Find where the given text appears and provide that cell's center as [x, y] coordinate. 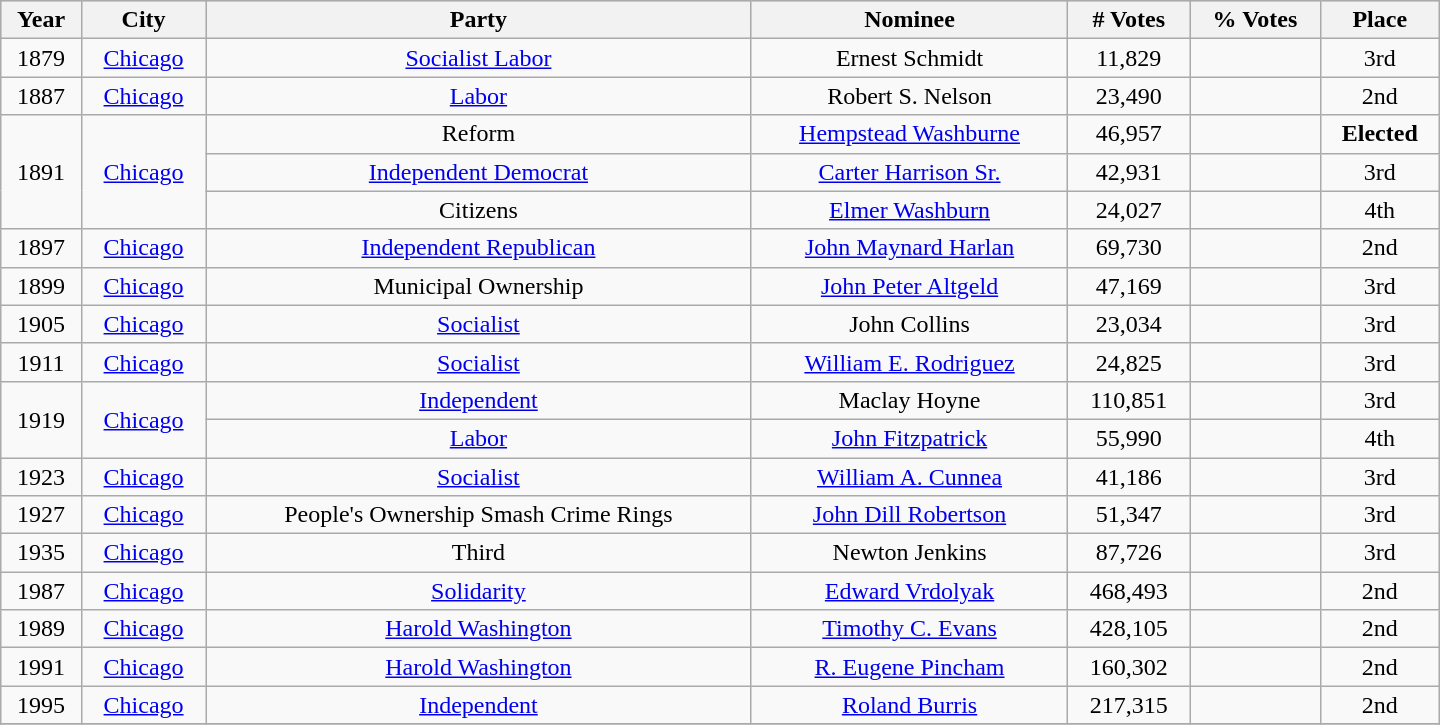
City [143, 20]
Municipal Ownership [478, 286]
Ernest Schmidt [910, 58]
Timothy C. Evans [910, 629]
John Fitzpatrick [910, 438]
William E. Rodriguez [910, 362]
87,726 [1129, 553]
John Maynard Harlan [910, 248]
1891 [42, 172]
1995 [42, 705]
Independent Republican [478, 248]
110,851 [1129, 400]
Hempstead Washburne [910, 134]
1911 [42, 362]
John Dill Robertson [910, 515]
11,829 [1129, 58]
24,825 [1129, 362]
46,957 [1129, 134]
R. Eugene Pincham [910, 667]
468,493 [1129, 591]
1987 [42, 591]
Socialist Labor [478, 58]
1887 [42, 96]
47,169 [1129, 286]
# Votes [1129, 20]
Place [1380, 20]
Solidarity [478, 591]
1927 [42, 515]
428,105 [1129, 629]
Party [478, 20]
41,186 [1129, 477]
Newton Jenkins [910, 553]
Citizens [478, 210]
John Peter Altgeld [910, 286]
1879 [42, 58]
Year [42, 20]
24,027 [1129, 210]
69,730 [1129, 248]
55,990 [1129, 438]
Nominee [910, 20]
1899 [42, 286]
23,034 [1129, 324]
Carter Harrison Sr. [910, 172]
Edward Vrdolyak [910, 591]
42,931 [1129, 172]
1919 [42, 419]
Third [478, 553]
1989 [42, 629]
1991 [42, 667]
1905 [42, 324]
Maclay Hoyne [910, 400]
% Votes [1256, 20]
1923 [42, 477]
1897 [42, 248]
Roland Burris [910, 705]
160,302 [1129, 667]
Elected [1380, 134]
Independent Democrat [478, 172]
51,347 [1129, 515]
John Collins [910, 324]
Elmer Washburn [910, 210]
Robert S. Nelson [910, 96]
1935 [42, 553]
23,490 [1129, 96]
William A. Cunnea [910, 477]
People's Ownership Smash Crime Rings [478, 515]
Reform [478, 134]
217,315 [1129, 705]
